Detect which cell encompasses the target text, then output its [X, Y] center coordinate. 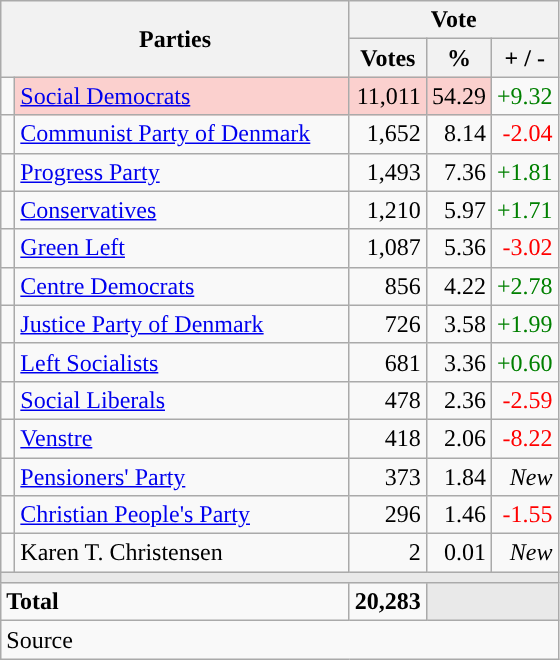
Justice Party of Denmark [182, 324]
+9.32 [524, 96]
54.29 [458, 96]
Social Democrats [182, 96]
Source [280, 640]
1,652 [388, 134]
+1.81 [524, 172]
1.46 [458, 515]
-2.59 [524, 400]
Pensioners' Party [182, 477]
-2.04 [524, 134]
Green Left [182, 248]
11,011 [388, 96]
Total [176, 602]
2 [388, 553]
-8.22 [524, 438]
726 [388, 324]
1,493 [388, 172]
Left Socialists [182, 362]
373 [388, 477]
5.36 [458, 248]
478 [388, 400]
+2.78 [524, 286]
296 [388, 515]
Vote [454, 20]
Venstre [182, 438]
Social Liberals [182, 400]
7.36 [458, 172]
1.84 [458, 477]
-1.55 [524, 515]
% [458, 58]
856 [388, 286]
0.01 [458, 553]
Conservatives [182, 210]
Votes [388, 58]
2.36 [458, 400]
2.06 [458, 438]
3.58 [458, 324]
1,087 [388, 248]
20,283 [388, 602]
+0.60 [524, 362]
+1.71 [524, 210]
1,210 [388, 210]
Communist Party of Denmark [182, 134]
681 [388, 362]
418 [388, 438]
Progress Party [182, 172]
+ / - [524, 58]
+1.99 [524, 324]
-3.02 [524, 248]
5.97 [458, 210]
Karen T. Christensen [182, 553]
Christian People's Party [182, 515]
Centre Democrats [182, 286]
Parties [176, 39]
8.14 [458, 134]
3.36 [458, 362]
4.22 [458, 286]
